Return [x, y] of the center of cell containing provided text 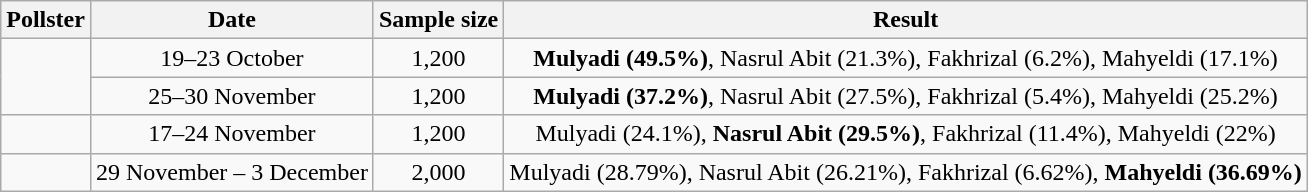
2,000 [438, 172]
25–30 November [232, 96]
Mulyadi (37.2%), Nasrul Abit (27.5%), Fakhrizal (5.4%), Mahyeldi (25.2%) [906, 96]
19–23 October [232, 58]
Mulyadi (49.5%), Nasrul Abit (21.3%), Fakhrizal (6.2%), Mahyeldi (17.1%) [906, 58]
Mulyadi (28.79%), Nasrul Abit (26.21%), Fakhrizal (6.62%), Mahyeldi (36.69%) [906, 172]
17–24 November [232, 134]
29 November – 3 December [232, 172]
Sample size [438, 20]
Date [232, 20]
Pollster [46, 20]
Result [906, 20]
Mulyadi (24.1%), Nasrul Abit (29.5%), Fakhrizal (11.4%), Mahyeldi (22%) [906, 134]
